Locate the cell with the specified text and output its [X, Y] center coordinate. 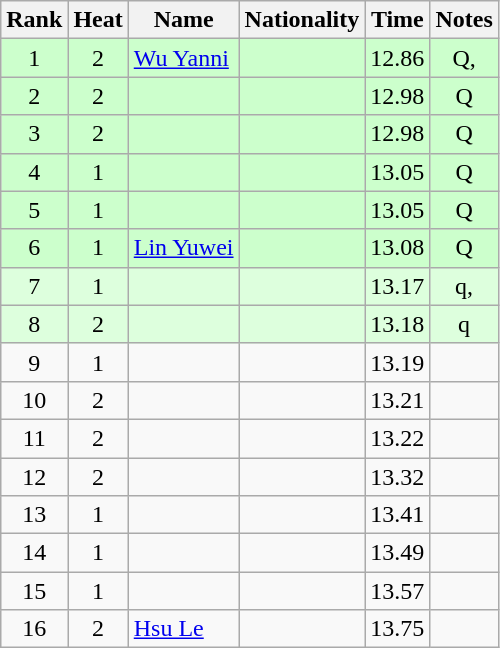
5 [34, 210]
13.08 [398, 248]
Name [184, 20]
14 [34, 553]
13.57 [398, 591]
3 [34, 134]
13.75 [398, 629]
4 [34, 172]
13.18 [398, 324]
q [464, 324]
Rank [34, 20]
13.41 [398, 515]
13.49 [398, 553]
12 [34, 477]
9 [34, 362]
11 [34, 438]
q, [464, 286]
Lin Yuwei [184, 248]
Wu Yanni [184, 58]
Nationality [302, 20]
7 [34, 286]
10 [34, 400]
12.86 [398, 58]
13.17 [398, 286]
Time [398, 20]
13 [34, 515]
Hsu Le [184, 629]
16 [34, 629]
13.32 [398, 477]
Heat [98, 20]
13.19 [398, 362]
13.22 [398, 438]
8 [34, 324]
Q, [464, 58]
15 [34, 591]
Notes [464, 20]
6 [34, 248]
13.21 [398, 400]
